Identify which cell holds the provided text, then report its [x, y] central coordinate. 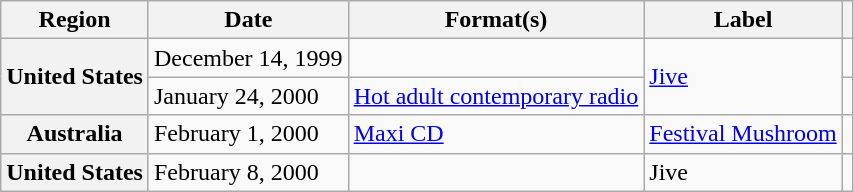
December 14, 1999 [248, 58]
January 24, 2000 [248, 96]
Date [248, 20]
Maxi CD [496, 134]
Format(s) [496, 20]
Region [75, 20]
Label [743, 20]
February 1, 2000 [248, 134]
Australia [75, 134]
Hot adult contemporary radio [496, 96]
Festival Mushroom [743, 134]
February 8, 2000 [248, 172]
